Determine the (x, y) coordinate at the center of the cell enclosing the given text.  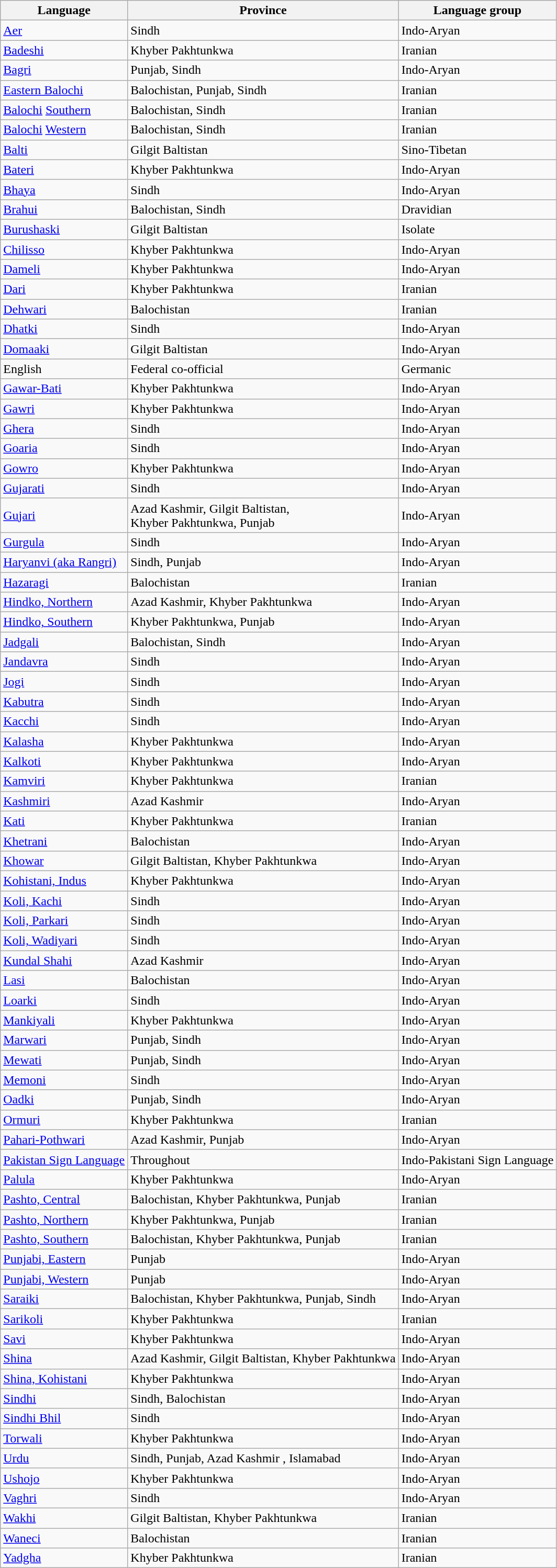
Yadgha (64, 1558)
Mankiyali (64, 1020)
Azad Kashmir, Gilgit Baltistan, Khyber Pakhtunkwa, Punjab (263, 515)
Jandavra (64, 662)
Bateri (64, 170)
Gawri (64, 409)
Sarikoli (64, 1319)
Dehwari (64, 309)
Vaghri (64, 1498)
Khowar (64, 861)
Punjabi, Eastern (64, 1259)
Language group (477, 10)
Balochi Western (64, 130)
Hindko, Northern (64, 602)
Aer (64, 30)
Badeshi (64, 50)
Waneci (64, 1538)
Torwali (64, 1438)
Kacchi (64, 721)
Kabutra (64, 702)
Eastern Balochi (64, 90)
Shina, Kohistani (64, 1379)
Koli, Parkari (64, 921)
Azad Kashmir, Gilgit Baltistan, Khyber Pakhtunkwa (263, 1359)
Indo-Pakistani Sign Language (477, 1159)
Kamviri (64, 781)
Azad Kashmir, Khyber Pakhtunkwa (263, 602)
Khetrani (64, 841)
Urdu (64, 1458)
Language (64, 10)
Sindh, Punjab, Azad Kashmir , Islamabad (263, 1458)
Hindko, Southern (64, 622)
Oadki (64, 1100)
Saraiki (64, 1299)
Koli, Kachi (64, 900)
Pahari-Pothwari (64, 1140)
Lasi (64, 980)
Jadgali (64, 642)
Dravidian (477, 209)
Kohistani, Indus (64, 881)
Shina (64, 1359)
Throughout (263, 1159)
Goaria (64, 448)
Marwari (64, 1040)
Gujarati (64, 488)
Brahui (64, 209)
Wakhi (64, 1518)
Hazaragi (64, 582)
Pashto, Southern (64, 1239)
Kundal Shahi (64, 961)
Ushojo (64, 1478)
Azad Kashmir, Punjab (263, 1140)
Burushaski (64, 229)
Gujari (64, 515)
Balochi Southern (64, 110)
Sino-Tibetan (477, 150)
Dameli (64, 269)
Ormuri (64, 1120)
Dhatki (64, 329)
Province (263, 10)
Sindhi (64, 1398)
Kalkoti (64, 761)
Sindh, Punjab (263, 562)
Palula (64, 1179)
Gowro (64, 468)
Dari (64, 289)
Kalasha (64, 741)
Jogi (64, 682)
Pashto, Northern (64, 1220)
Isolate (477, 229)
Gurgula (64, 542)
Ghera (64, 428)
English (64, 369)
Punjabi, Western (64, 1279)
Kati (64, 821)
Haryanvi (aka Rangri) (64, 562)
Savi (64, 1339)
Balochistan, Khyber Pakhtunkwa, Punjab, Sindh (263, 1299)
Koli, Wadiyari (64, 941)
Pakistan Sign Language (64, 1159)
Mewati (64, 1060)
Chilisso (64, 250)
Memoni (64, 1080)
Sindhi Bhil (64, 1418)
Loarki (64, 1000)
Gawar-Bati (64, 389)
Federal co-official (263, 369)
Pashto, Central (64, 1199)
Germanic (477, 369)
Balochistan, Punjab, Sindh (263, 90)
Kashmiri (64, 801)
Balti (64, 150)
Domaaki (64, 349)
Sindh, Balochistan (263, 1398)
Bagri (64, 70)
Bhaya (64, 189)
